Scan for the cell matching the given text and deliver its (X, Y) coordinate at center. 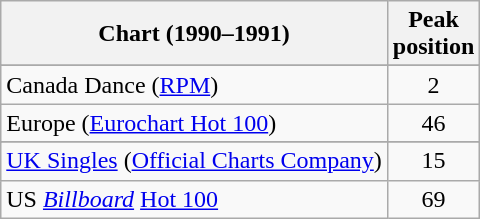
Canada Dance (RPM) (194, 85)
46 (433, 123)
US Billboard Hot 100 (194, 199)
15 (433, 161)
2 (433, 85)
69 (433, 199)
Europe (Eurochart Hot 100) (194, 123)
UK Singles (Official Charts Company) (194, 161)
Chart (1990–1991) (194, 34)
Peakposition (433, 34)
